Determine the (x, y) coordinate at the center of the cell enclosing the given text.  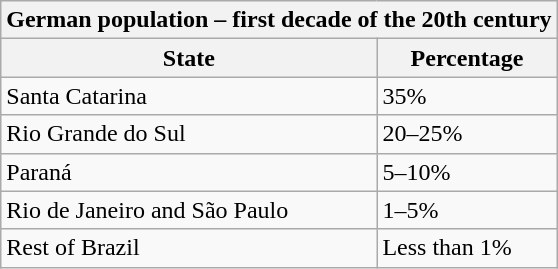
Percentage (467, 58)
35% (467, 96)
1–5% (467, 210)
Rio de Janeiro and São Paulo (189, 210)
Paraná (189, 172)
20–25% (467, 134)
Less than 1% (467, 248)
Santa Catarina (189, 96)
German population – first decade of the 20th century (279, 20)
5–10% (467, 172)
Rio Grande do Sul (189, 134)
Rest of Brazil (189, 248)
State (189, 58)
